Locate the cell with the specified text and output its [X, Y] center coordinate. 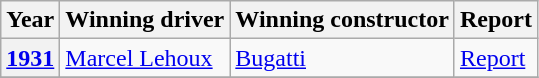
1931 [30, 58]
Winning constructor [342, 20]
Marcel Lehoux [145, 58]
Winning driver [145, 20]
Year [30, 20]
Bugatti [342, 58]
